Detect which cell encompasses the target text, then output its [x, y] center coordinate. 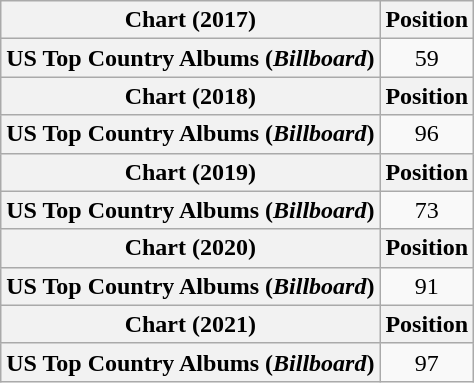
Chart (2018) [190, 96]
Chart (2017) [190, 20]
Chart (2021) [190, 324]
Chart (2020) [190, 248]
97 [427, 362]
59 [427, 58]
Chart (2019) [190, 172]
91 [427, 286]
73 [427, 210]
96 [427, 134]
